Return (X, Y) of the center of cell containing provided text 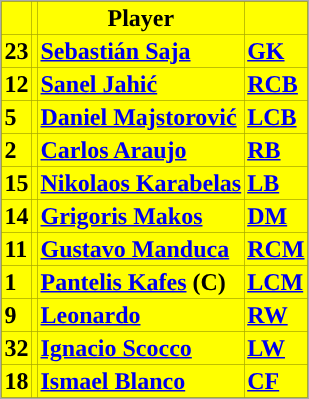
RB (276, 150)
GK (276, 50)
23 (17, 50)
2 (17, 150)
18 (17, 380)
Nikolaos Karabelas (142, 182)
Pantelis Kafes (C) (142, 282)
LW (276, 348)
Leonardo (142, 314)
LCB (276, 116)
15 (17, 182)
5 (17, 116)
Sebastián Saja (142, 50)
9 (17, 314)
Player (142, 18)
Daniel Majstorović (142, 116)
RCB (276, 84)
RCM (276, 248)
Ignacio Scocco (142, 348)
14 (17, 216)
1 (17, 282)
Carlos Araujo (142, 150)
11 (17, 248)
LCM (276, 282)
RW (276, 314)
Sanel Jahić (142, 84)
Grigoris Makos (142, 216)
CF (276, 380)
Gustavo Manduca (142, 248)
DM (276, 216)
32 (17, 348)
Ismael Blanco (142, 380)
12 (17, 84)
LB (276, 182)
